Output the [x, y] coordinate of the center of the cell containing the given text.  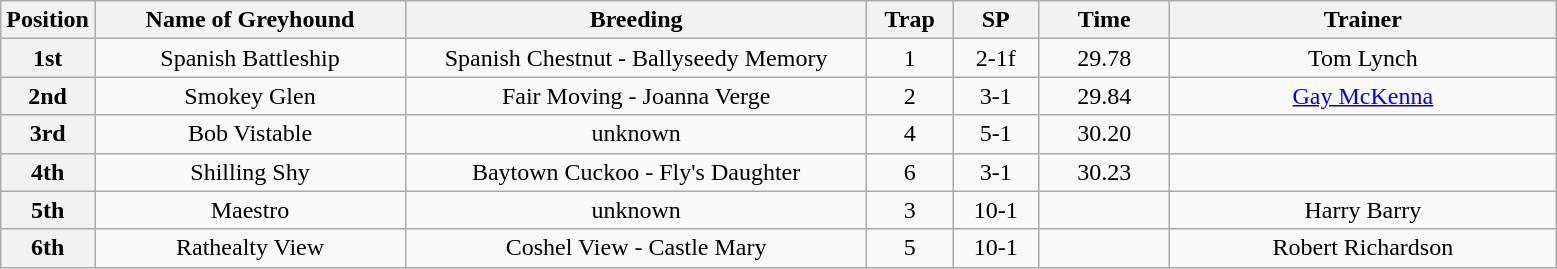
Name of Greyhound [250, 20]
2nd [48, 96]
Trap [910, 20]
Fair Moving - Joanna Verge [636, 96]
2 [910, 96]
Position [48, 20]
1 [910, 58]
SP [996, 20]
6th [48, 248]
Breeding [636, 20]
Rathealty View [250, 248]
Spanish Battleship [250, 58]
Trainer [1363, 20]
Maestro [250, 210]
30.23 [1104, 172]
Tom Lynch [1363, 58]
Robert Richardson [1363, 248]
5th [48, 210]
Smokey Glen [250, 96]
5 [910, 248]
6 [910, 172]
Bob Vistable [250, 134]
Time [1104, 20]
Coshel View - Castle Mary [636, 248]
1st [48, 58]
4th [48, 172]
Gay McKenna [1363, 96]
2-1f [996, 58]
29.78 [1104, 58]
3rd [48, 134]
5-1 [996, 134]
Harry Barry [1363, 210]
Baytown Cuckoo - Fly's Daughter [636, 172]
29.84 [1104, 96]
30.20 [1104, 134]
Spanish Chestnut - Ballyseedy Memory [636, 58]
3 [910, 210]
4 [910, 134]
Shilling Shy [250, 172]
